Identify which cell holds the provided text, then report its (x, y) central coordinate. 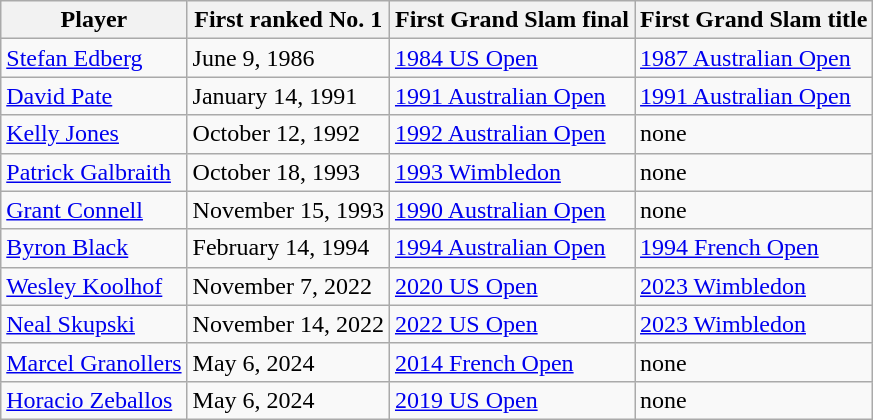
Horacio Zeballos (94, 400)
Stefan Edberg (94, 58)
Grant Connell (94, 210)
Kelly Jones (94, 134)
Byron Black (94, 248)
1990 Australian Open (512, 210)
1987 Australian Open (754, 58)
1992 Australian Open (512, 134)
1993 Wimbledon (512, 172)
Player (94, 20)
February 14, 1994 (288, 248)
November 14, 2022 (288, 324)
First Grand Slam title (754, 20)
Neal Skupski (94, 324)
First Grand Slam final (512, 20)
1994 French Open (754, 248)
November 15, 1993 (288, 210)
October 18, 1993 (288, 172)
January 14, 1991 (288, 96)
November 7, 2022 (288, 286)
David Pate (94, 96)
2022 US Open (512, 324)
2020 US Open (512, 286)
Wesley Koolhof (94, 286)
June 9, 1986 (288, 58)
2019 US Open (512, 400)
Marcel Granollers (94, 362)
First ranked No. 1 (288, 20)
October 12, 1992 (288, 134)
1984 US Open (512, 58)
1994 Australian Open (512, 248)
Patrick Galbraith (94, 172)
2014 French Open (512, 362)
